Determine the [X, Y] coordinate at the center of the cell enclosing the given text.  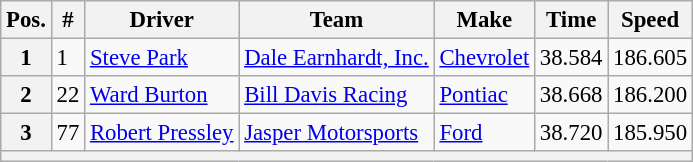
Time [572, 20]
3 [26, 133]
Ford [484, 133]
Pos. [26, 20]
185.950 [650, 133]
Bill Davis Racing [336, 95]
Driver [162, 20]
Speed [650, 20]
38.668 [572, 95]
38.720 [572, 133]
Team [336, 20]
38.584 [572, 58]
2 [26, 95]
Ward Burton [162, 95]
186.605 [650, 58]
22 [68, 95]
Pontiac [484, 95]
77 [68, 133]
Jasper Motorsports [336, 133]
Robert Pressley [162, 133]
# [68, 20]
186.200 [650, 95]
Make [484, 20]
Steve Park [162, 58]
Dale Earnhardt, Inc. [336, 58]
Chevrolet [484, 58]
